Detect which cell encompasses the target text, then output its (X, Y) center coordinate. 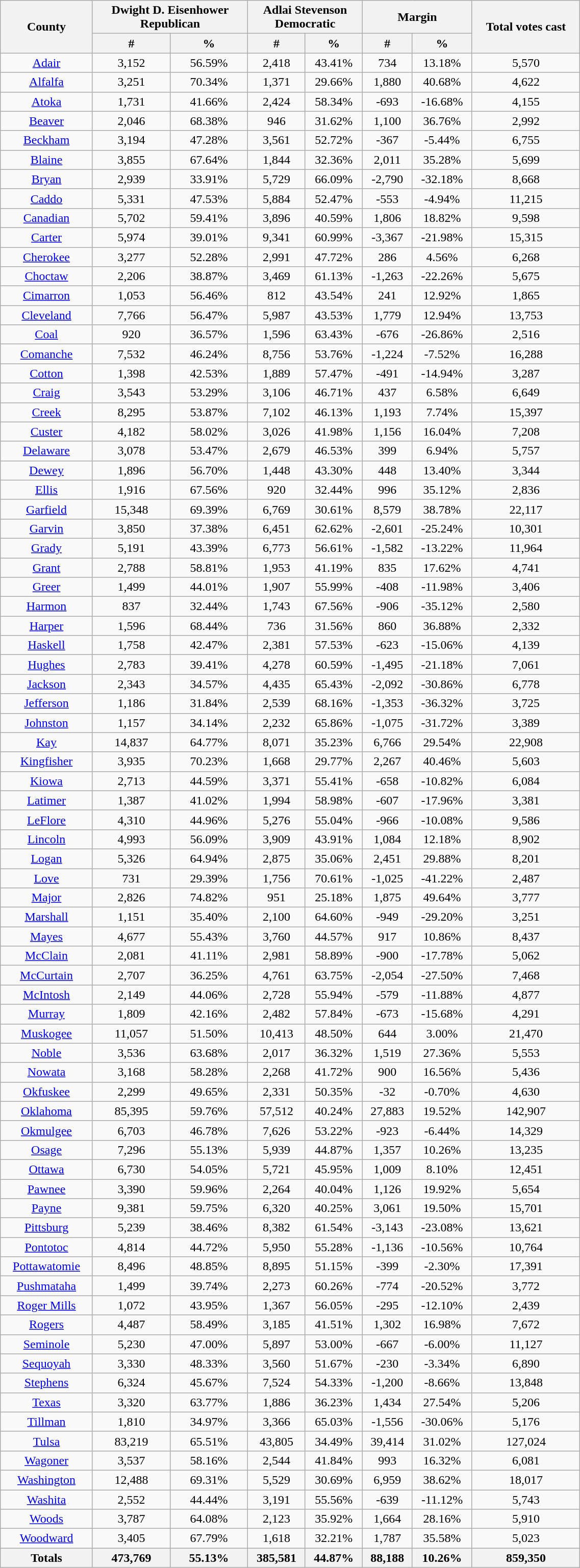
6,890 (526, 1363)
36.32% (334, 1053)
18.82% (442, 218)
42.16% (209, 1014)
Margin (417, 17)
5,897 (276, 1344)
3,152 (131, 63)
2,516 (526, 335)
22,908 (526, 742)
46.78% (209, 1130)
7.74% (442, 412)
11,057 (131, 1033)
11,964 (526, 548)
52.72% (334, 140)
6,084 (526, 781)
52.47% (334, 198)
-491 (388, 373)
13.40% (442, 470)
59.75% (209, 1208)
9,341 (276, 237)
5,023 (526, 1538)
3,536 (131, 1053)
4,622 (526, 82)
1,100 (388, 121)
-8.66% (442, 1383)
4,814 (131, 1247)
Sequoyah (47, 1363)
993 (388, 1460)
62.62% (334, 528)
13,235 (526, 1150)
Craig (47, 393)
3,106 (276, 393)
-31.72% (442, 723)
4,155 (526, 102)
31.02% (442, 1441)
70.23% (209, 762)
43.54% (334, 296)
Custer (47, 432)
1,880 (388, 82)
60.99% (334, 237)
1,398 (131, 373)
36.88% (442, 626)
2,836 (526, 490)
29.88% (442, 858)
49.64% (442, 898)
Canadian (47, 218)
5,884 (276, 198)
-623 (388, 645)
Kay (47, 742)
6,324 (131, 1383)
Coal (47, 335)
65.86% (334, 723)
-21.18% (442, 665)
3,909 (276, 839)
-0.70% (442, 1092)
-27.50% (442, 975)
-25.24% (442, 528)
-23.08% (442, 1228)
13,848 (526, 1383)
1,151 (131, 917)
4,487 (131, 1325)
7,296 (131, 1150)
57.53% (334, 645)
3,344 (526, 470)
39.41% (209, 665)
15,315 (526, 237)
3,772 (526, 1286)
74.82% (209, 898)
35.58% (442, 1538)
-1,495 (388, 665)
McCurtain (47, 975)
-22.26% (442, 276)
68.38% (209, 121)
55.56% (334, 1499)
45.95% (334, 1169)
Harper (47, 626)
12,488 (131, 1480)
Harmon (47, 606)
1,779 (388, 315)
1,953 (276, 568)
1,756 (276, 878)
70.61% (334, 878)
55.99% (334, 587)
-10.08% (442, 820)
8,756 (276, 354)
5,553 (526, 1053)
-774 (388, 1286)
7,102 (276, 412)
-16.68% (442, 102)
56.47% (209, 315)
44.96% (209, 820)
25.18% (334, 898)
1,448 (276, 470)
2,381 (276, 645)
5,570 (526, 63)
44.06% (209, 995)
-10.82% (442, 781)
1,809 (131, 1014)
11,215 (526, 198)
2,439 (526, 1305)
57.47% (334, 373)
Okfuskee (47, 1092)
40.24% (334, 1111)
63.77% (209, 1402)
85,395 (131, 1111)
41.51% (334, 1325)
-966 (388, 820)
4,291 (526, 1014)
2,081 (131, 956)
1,367 (276, 1305)
46.71% (334, 393)
Dwight D. EisenhowerRepublican (170, 17)
17,391 (526, 1267)
Love (47, 878)
5,436 (526, 1072)
5,276 (276, 820)
Alfalfa (47, 82)
2,264 (276, 1189)
1,618 (276, 1538)
19.50% (442, 1208)
127,024 (526, 1441)
43.95% (209, 1305)
63.43% (334, 335)
Wagoner (47, 1460)
41.98% (334, 432)
-11.12% (442, 1499)
29.77% (334, 762)
7,208 (526, 432)
12.92% (442, 296)
45.67% (209, 1383)
-2,054 (388, 975)
6,959 (388, 1480)
3,078 (131, 451)
6,649 (526, 393)
5,239 (131, 1228)
35.12% (442, 490)
Kiowa (47, 781)
2,552 (131, 1499)
61.13% (334, 276)
58.02% (209, 432)
-408 (388, 587)
64.94% (209, 858)
43.91% (334, 839)
52.28% (209, 257)
-367 (388, 140)
7,524 (276, 1383)
7,061 (526, 665)
6,451 (276, 528)
5,675 (526, 276)
Mayes (47, 937)
51.50% (209, 1033)
951 (276, 898)
5,743 (526, 1499)
1,126 (388, 1189)
58.16% (209, 1460)
31.62% (334, 121)
Delaware (47, 451)
58.81% (209, 568)
3.00% (442, 1033)
Pontotoc (47, 1247)
2,299 (131, 1092)
13.18% (442, 63)
34.14% (209, 723)
35.92% (334, 1519)
16.56% (442, 1072)
60.26% (334, 1286)
473,769 (131, 1558)
53.29% (209, 393)
34.57% (209, 684)
2,232 (276, 723)
-1,556 (388, 1422)
996 (388, 490)
14,837 (131, 742)
Garfield (47, 509)
1,302 (388, 1325)
27,883 (388, 1111)
56.70% (209, 470)
1,875 (388, 898)
2,206 (131, 276)
1,519 (388, 1053)
-26.86% (442, 335)
5,910 (526, 1519)
16.98% (442, 1325)
2,100 (276, 917)
917 (388, 937)
35.28% (442, 160)
43.30% (334, 470)
59.96% (209, 1189)
47.28% (209, 140)
-639 (388, 1499)
734 (388, 63)
27.36% (442, 1053)
35.40% (209, 917)
16.04% (442, 432)
837 (131, 606)
4,310 (131, 820)
-693 (388, 102)
3,850 (131, 528)
3,366 (276, 1422)
Adair (47, 63)
61.54% (334, 1228)
4,877 (526, 995)
3,405 (131, 1538)
-1,200 (388, 1383)
1,157 (131, 723)
54.05% (209, 1169)
4,630 (526, 1092)
3,026 (276, 432)
Creek (47, 412)
3,389 (526, 723)
8,382 (276, 1228)
736 (276, 626)
2,451 (388, 858)
1,889 (276, 373)
44.44% (209, 1499)
83,219 (131, 1441)
47.00% (209, 1344)
48.50% (334, 1033)
7,766 (131, 315)
6,773 (276, 548)
-1,075 (388, 723)
Cherokee (47, 257)
19.52% (442, 1111)
67.64% (209, 160)
7,672 (526, 1325)
8,071 (276, 742)
-32 (388, 1092)
6.94% (442, 451)
5,702 (131, 218)
Okmulgee (47, 1130)
2,331 (276, 1092)
8.10% (442, 1169)
Texas (47, 1402)
3,896 (276, 218)
44.01% (209, 587)
731 (131, 878)
28.16% (442, 1519)
38.46% (209, 1228)
Ellis (47, 490)
58.49% (209, 1325)
1,743 (276, 606)
-2,790 (388, 179)
2,992 (526, 121)
32.21% (334, 1538)
4,278 (276, 665)
46.13% (334, 412)
65.51% (209, 1441)
10,764 (526, 1247)
56.46% (209, 296)
5,326 (131, 858)
McClain (47, 956)
5,230 (131, 1344)
-2,092 (388, 684)
5,331 (131, 198)
2,487 (526, 878)
16,288 (526, 354)
43,805 (276, 1441)
3,787 (131, 1519)
-923 (388, 1130)
-35.12% (442, 606)
69.31% (209, 1480)
6,730 (131, 1169)
2,783 (131, 665)
1,896 (131, 470)
66.09% (334, 179)
-13.22% (442, 548)
Haskell (47, 645)
1,193 (388, 412)
Washington (47, 1480)
Muskogee (47, 1033)
5,974 (131, 237)
Tillman (47, 1422)
-399 (388, 1267)
Pittsburg (47, 1228)
Comanche (47, 354)
59.76% (209, 1111)
1,009 (388, 1169)
Stephens (47, 1383)
3,561 (276, 140)
51.67% (334, 1363)
-3,367 (388, 237)
2,544 (276, 1460)
-1,136 (388, 1247)
3,406 (526, 587)
3,320 (131, 1402)
2,875 (276, 858)
40.68% (442, 82)
1,434 (388, 1402)
56.59% (209, 63)
6,320 (276, 1208)
55.43% (209, 937)
68.16% (334, 703)
53.87% (209, 412)
Cimarron (47, 296)
8,437 (526, 937)
Payne (47, 1208)
-1,025 (388, 878)
Washita (47, 1499)
2,149 (131, 995)
Greer (47, 587)
3,537 (131, 1460)
30.69% (334, 1480)
-30.86% (442, 684)
2,343 (131, 684)
29.39% (209, 878)
49.65% (209, 1092)
2,267 (388, 762)
50.35% (334, 1092)
-1,353 (388, 703)
38.87% (209, 276)
48.85% (209, 1267)
1,994 (276, 800)
-3,143 (388, 1228)
-20.52% (442, 1286)
Seminole (47, 1344)
36.57% (209, 335)
6,755 (526, 140)
Marshall (47, 917)
12.94% (442, 315)
9,598 (526, 218)
Atoka (47, 102)
1,072 (131, 1305)
-4.94% (442, 198)
2,788 (131, 568)
1,844 (276, 160)
63.75% (334, 975)
69.39% (209, 509)
4,993 (131, 839)
-2,601 (388, 528)
22,117 (526, 509)
4,435 (276, 684)
-12.10% (442, 1305)
Major (47, 898)
-21.98% (442, 237)
-667 (388, 1344)
56.05% (334, 1305)
Lincoln (47, 839)
39.74% (209, 1286)
-2.30% (442, 1267)
8,295 (131, 412)
-295 (388, 1305)
3,560 (276, 1363)
Beaver (47, 121)
57,512 (276, 1111)
13,753 (526, 315)
35.06% (334, 858)
16.32% (442, 1460)
2,826 (131, 898)
-906 (388, 606)
LeFlore (47, 820)
29.66% (334, 82)
13,621 (526, 1228)
41.02% (209, 800)
Logan (47, 858)
Cotton (47, 373)
12.18% (442, 839)
5,529 (276, 1480)
7,532 (131, 354)
43.41% (334, 63)
55.28% (334, 1247)
42.53% (209, 373)
McIntosh (47, 995)
54.33% (334, 1383)
29.54% (442, 742)
Grant (47, 568)
2,679 (276, 451)
64.08% (209, 1519)
1,053 (131, 296)
6,703 (131, 1130)
Blaine (47, 160)
-1,582 (388, 548)
8,496 (131, 1267)
15,397 (526, 412)
448 (388, 470)
5,757 (526, 451)
70.34% (209, 82)
Nowata (47, 1072)
4,761 (276, 975)
9,586 (526, 820)
44.72% (209, 1247)
65.03% (334, 1422)
-15.06% (442, 645)
Adlai StevensonDemocratic (305, 17)
-1,224 (388, 354)
900 (388, 1072)
Jackson (47, 684)
4,677 (131, 937)
4,139 (526, 645)
11,127 (526, 1344)
Murray (47, 1014)
Hughes (47, 665)
34.49% (334, 1441)
-32.18% (442, 179)
-6.00% (442, 1344)
59.41% (209, 218)
55.94% (334, 995)
-1,263 (388, 276)
58.28% (209, 1072)
55.41% (334, 781)
3,381 (526, 800)
Garvin (47, 528)
57.84% (334, 1014)
44.57% (334, 937)
1,731 (131, 102)
56.09% (209, 839)
1,787 (388, 1538)
38.62% (442, 1480)
2,707 (131, 975)
17.62% (442, 568)
1,357 (388, 1150)
5,654 (526, 1189)
41.84% (334, 1460)
10,301 (526, 528)
8,895 (276, 1267)
15,701 (526, 1208)
5,603 (526, 762)
2,728 (276, 995)
36.25% (209, 975)
-553 (388, 198)
Beckham (47, 140)
35.23% (334, 742)
5,206 (526, 1402)
68.44% (209, 626)
Oklahoma (47, 1111)
1,156 (388, 432)
1,664 (388, 1519)
3,725 (526, 703)
14,329 (526, 1130)
437 (388, 393)
2,713 (131, 781)
2,981 (276, 956)
4.56% (442, 257)
9,381 (131, 1208)
63.68% (209, 1053)
859,350 (526, 1558)
835 (388, 568)
5,950 (276, 1247)
-15.68% (442, 1014)
2,046 (131, 121)
3,760 (276, 937)
8,579 (388, 509)
1,806 (388, 218)
8,902 (526, 839)
5,191 (131, 548)
Pawnee (47, 1189)
2,268 (276, 1072)
67.79% (209, 1538)
2,418 (276, 63)
10,413 (276, 1033)
19.92% (442, 1189)
1,084 (388, 839)
946 (276, 121)
-673 (388, 1014)
644 (388, 1033)
2,424 (276, 102)
8,668 (526, 179)
6,268 (526, 257)
286 (388, 257)
47.72% (334, 257)
53.47% (209, 451)
3,543 (131, 393)
58.89% (334, 956)
5,176 (526, 1422)
6.58% (442, 393)
3,777 (526, 898)
5,987 (276, 315)
-41.22% (442, 878)
-3.34% (442, 1363)
32.36% (334, 160)
-17.78% (442, 956)
Tulsa (47, 1441)
64.60% (334, 917)
2,539 (276, 703)
51.15% (334, 1267)
53.00% (334, 1344)
64.77% (209, 742)
3,390 (131, 1189)
Woods (47, 1519)
Pottawatomie (47, 1267)
33.91% (209, 179)
3,330 (131, 1363)
53.76% (334, 354)
5,939 (276, 1150)
46.24% (209, 354)
1,668 (276, 762)
43.39% (209, 548)
1,907 (276, 587)
Rogers (47, 1325)
2,939 (131, 179)
37.38% (209, 528)
-7.52% (442, 354)
18,017 (526, 1480)
47.53% (209, 198)
46.53% (334, 451)
3,168 (131, 1072)
-949 (388, 917)
55.04% (334, 820)
40.25% (334, 1208)
5,699 (526, 160)
-607 (388, 800)
3,277 (131, 257)
-658 (388, 781)
42.47% (209, 645)
-676 (388, 335)
Totals (47, 1558)
7,626 (276, 1130)
36.23% (334, 1402)
6,081 (526, 1460)
Latimer (47, 800)
-6.44% (442, 1130)
2,123 (276, 1519)
41.66% (209, 102)
2,332 (526, 626)
Johnston (47, 723)
-10.56% (442, 1247)
2,273 (276, 1286)
-36.32% (442, 703)
3,061 (388, 1208)
-900 (388, 956)
43.53% (334, 315)
41.19% (334, 568)
3,855 (131, 160)
58.34% (334, 102)
-29.20% (442, 917)
38.78% (442, 509)
34.97% (209, 1422)
12,451 (526, 1169)
Kingfisher (47, 762)
1,371 (276, 82)
-11.98% (442, 587)
56.61% (334, 548)
40.04% (334, 1189)
6,769 (276, 509)
Cleveland (47, 315)
1,186 (131, 703)
-11.88% (442, 995)
2,580 (526, 606)
1,758 (131, 645)
1,865 (526, 296)
241 (388, 296)
39,414 (388, 1441)
36.76% (442, 121)
385,581 (276, 1558)
-230 (388, 1363)
5,062 (526, 956)
58.98% (334, 800)
4,741 (526, 568)
27.54% (442, 1402)
60.59% (334, 665)
2,991 (276, 257)
40.59% (334, 218)
Roger Mills (47, 1305)
142,907 (526, 1111)
88,188 (388, 1558)
2,011 (388, 160)
31.84% (209, 703)
8,201 (526, 858)
5,729 (276, 179)
5,721 (276, 1169)
15,348 (131, 509)
44.59% (209, 781)
Caddo (47, 198)
Ottawa (47, 1169)
Dewey (47, 470)
3,935 (131, 762)
Choctaw (47, 276)
3,469 (276, 276)
2,482 (276, 1014)
3,185 (276, 1325)
-14.94% (442, 373)
County (47, 27)
10.86% (442, 937)
1,886 (276, 1402)
3,287 (526, 373)
39.01% (209, 237)
Bryan (47, 179)
3,371 (276, 781)
41.11% (209, 956)
40.46% (442, 762)
812 (276, 296)
65.43% (334, 684)
Jefferson (47, 703)
7,468 (526, 975)
6,766 (388, 742)
3,194 (131, 140)
-5.44% (442, 140)
Noble (47, 1053)
6,778 (526, 684)
Pushmataha (47, 1286)
48.33% (209, 1363)
2,017 (276, 1053)
Woodward (47, 1538)
3,191 (276, 1499)
Grady (47, 548)
Carter (47, 237)
41.72% (334, 1072)
31.56% (334, 626)
399 (388, 451)
30.61% (334, 509)
4,182 (131, 432)
1,810 (131, 1422)
Total votes cast (526, 27)
1,387 (131, 800)
-579 (388, 995)
860 (388, 626)
53.22% (334, 1130)
21,470 (526, 1033)
1,916 (131, 490)
-30.06% (442, 1422)
-17.96% (442, 800)
Osage (47, 1150)
